Return the [x, y] coordinate for the center point of the cell that contains the specified text.  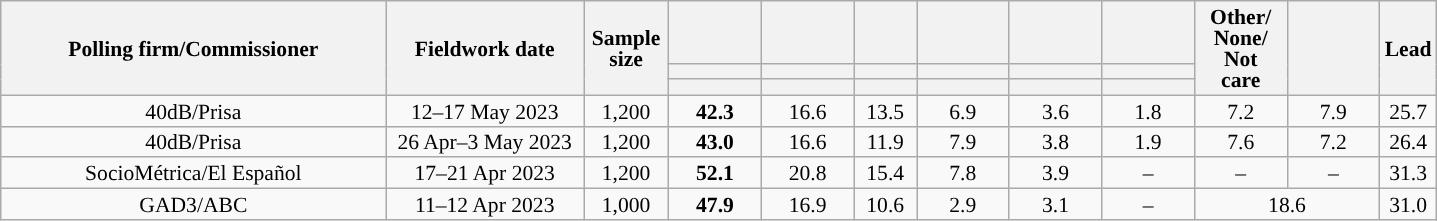
SocioMétrica/El Español [194, 174]
15.4 [886, 174]
12–17 May 2023 [485, 110]
1.8 [1148, 110]
1.9 [1148, 142]
1,000 [626, 204]
3.8 [1056, 142]
16.9 [808, 204]
42.3 [716, 110]
3.1 [1056, 204]
2.9 [962, 204]
26 Apr–3 May 2023 [485, 142]
13.5 [886, 110]
Other/None/Notcare [1240, 48]
11–12 Apr 2023 [485, 204]
31.3 [1408, 174]
31.0 [1408, 204]
Fieldwork date [485, 48]
20.8 [808, 174]
GAD3/ABC [194, 204]
Lead [1408, 48]
25.7 [1408, 110]
26.4 [1408, 142]
17–21 Apr 2023 [485, 174]
52.1 [716, 174]
18.6 [1286, 204]
10.6 [886, 204]
7.8 [962, 174]
47.9 [716, 204]
Sample size [626, 48]
7.6 [1240, 142]
3.6 [1056, 110]
6.9 [962, 110]
11.9 [886, 142]
3.9 [1056, 174]
Polling firm/Commissioner [194, 48]
43.0 [716, 142]
